Capture the cell that displays the provided text and extract its [X, Y] central coordinate. 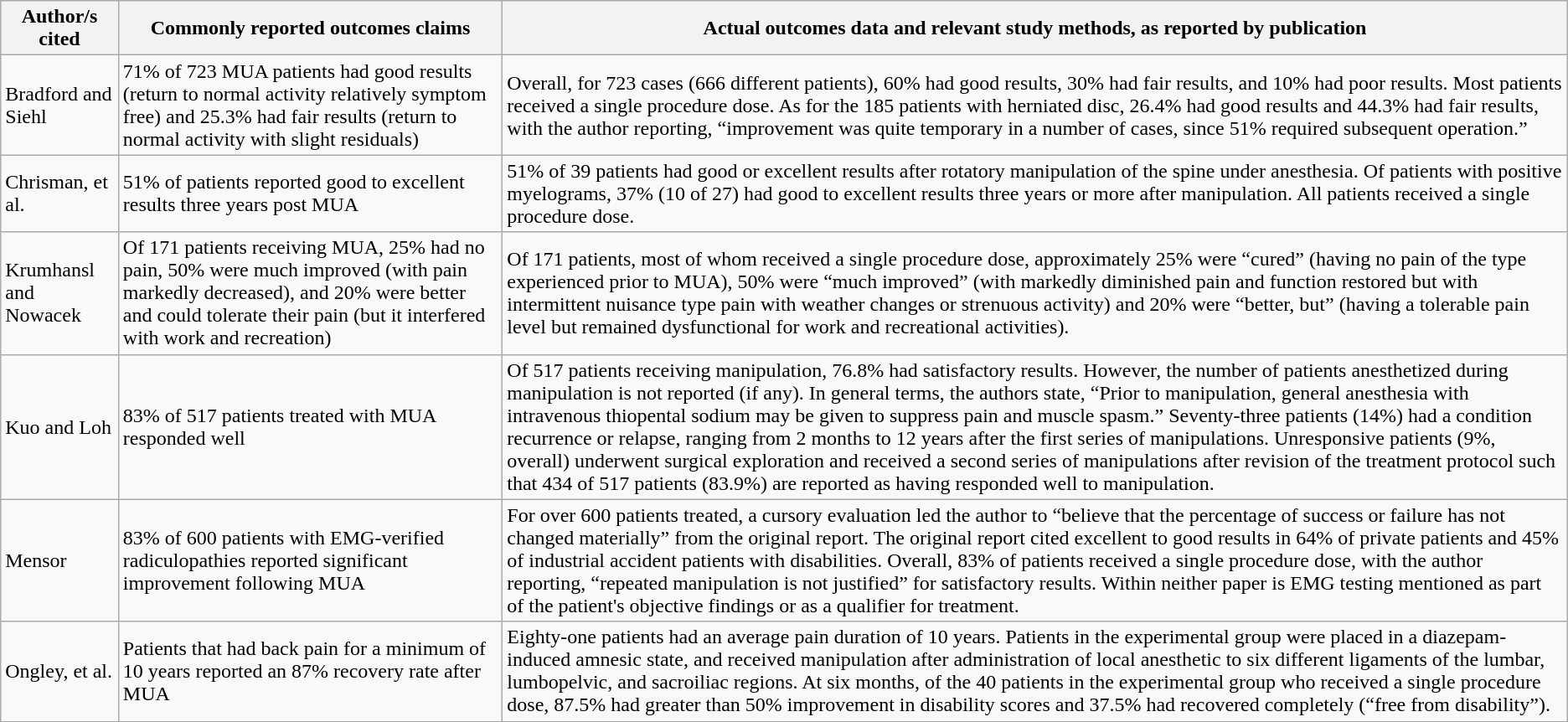
Kuo and Loh [60, 427]
Ongley, et al. [60, 672]
Chrisman, et al. [60, 193]
Actual outcomes data and relevant study methods, as reported by publication [1035, 28]
Author/s cited [60, 28]
Bradford and Siehl [60, 106]
83% of 517 patients treated with MUA responded well [310, 427]
Krumhansl and Nowacek [60, 293]
Patients that had back pain for a minimum of 10 years reported an 87% recovery rate after MUA [310, 672]
83% of 600 patients with EMG-verified radiculopathies reported significant improvement following MUA [310, 560]
Commonly reported outcomes claims [310, 28]
51% of patients reported good to excellent results three years post MUA [310, 193]
Mensor [60, 560]
